Output the [X, Y] coordinate of the center of the cell containing the given text.  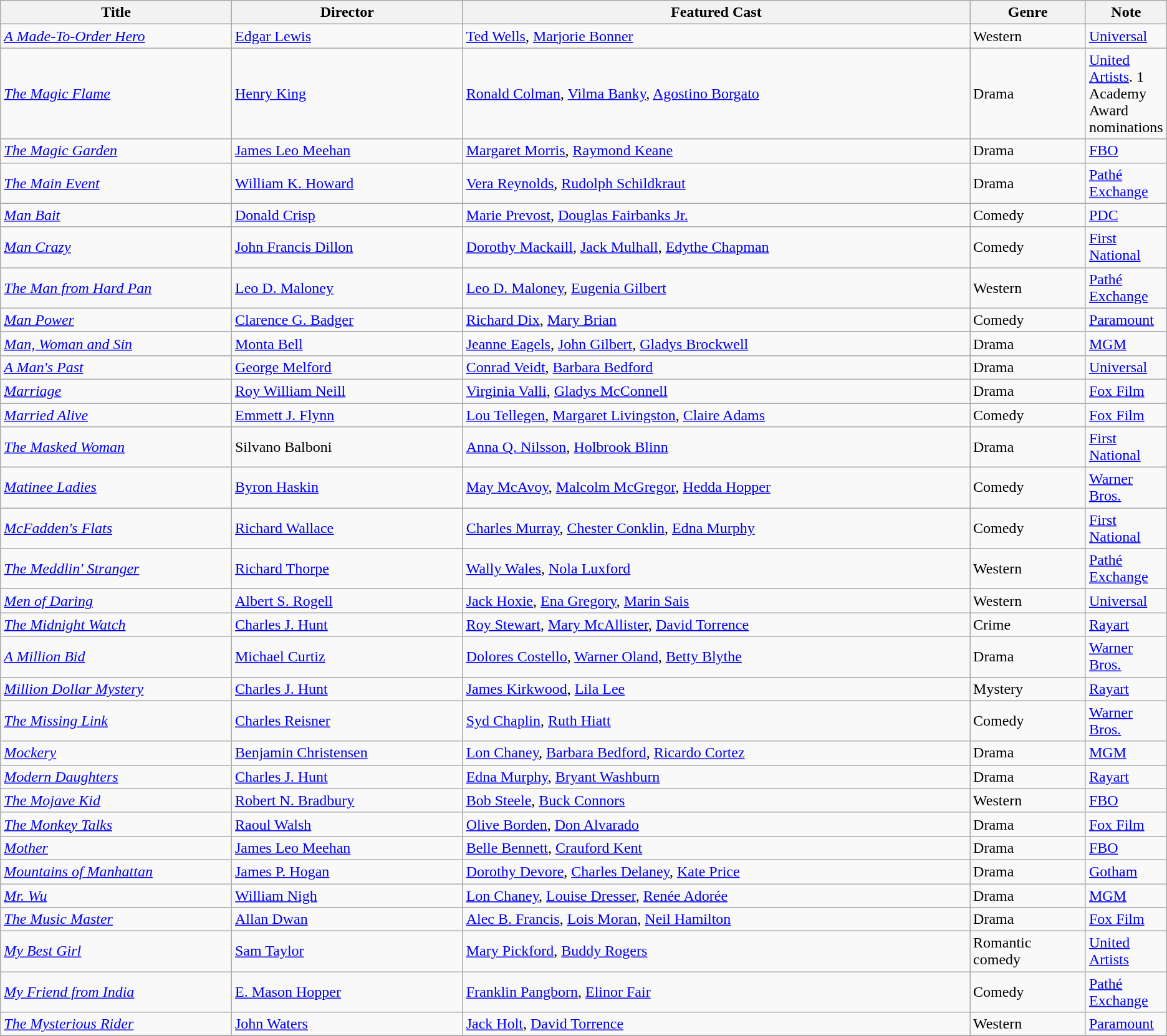
The Music Master [116, 919]
William Nigh [347, 896]
The Mysterious Rider [116, 1024]
The Meddlin' Stranger [116, 568]
Roy Stewart, Mary McAllister, David Torrence [716, 625]
The Missing Link [116, 721]
The Magic Garden [116, 151]
Ronald Colman, Vilma Banky, Agostino Borgato [716, 94]
Dorothy Devore, Charles Delaney, Kate Price [716, 871]
Married Alive [116, 415]
Genre [1028, 12]
Ted Wells, Marjorie Bonner [716, 36]
Matinee Ladies [116, 487]
Byron Haskin [347, 487]
Wally Wales, Nola Luxford [716, 568]
Dorothy Mackaill, Jack Mulhall, Edythe Chapman [716, 247]
James Kirkwood, Lila Lee [716, 689]
May McAvoy, Malcolm McGregor, Hedda Hopper [716, 487]
Alec B. Francis, Lois Moran, Neil Hamilton [716, 919]
Man Power [116, 320]
The Midnight Watch [116, 625]
Clarence G. Badger [347, 320]
The Mojave Kid [116, 800]
Robert N. Bradbury [347, 800]
Title [116, 12]
Silvano Balboni [347, 448]
Mother [116, 848]
John Waters [347, 1024]
PDC [1126, 215]
The Monkey Talks [116, 824]
Mystery [1028, 689]
United Artists. 1 Academy Award nominations [1126, 94]
Allan Dwan [347, 919]
Dolores Costello, Warner Oland, Betty Blythe [716, 657]
The Main Event [116, 183]
Syd Chaplin, Ruth Hiatt [716, 721]
Modern Daughters [116, 777]
United Artists [1126, 951]
Romantic comedy [1028, 951]
Anna Q. Nilsson, Holbrook Blinn [716, 448]
Benjamin Christensen [347, 753]
William K. Howard [347, 183]
Crime [1028, 625]
The Magic Flame [116, 94]
Henry King [347, 94]
Marie Prevost, Douglas Fairbanks Jr. [716, 215]
Mary Pickford, Buddy Rogers [716, 951]
Richard Wallace [347, 529]
Lon Chaney, Barbara Bedford, Ricardo Cortez [716, 753]
Leo D. Maloney [347, 288]
Featured Cast [716, 12]
The Masked Woman [116, 448]
Franklin Pangborn, Elinor Fair [716, 992]
Charles Reisner [347, 721]
Raoul Walsh [347, 824]
Leo D. Maloney, Eugenia Gilbert [716, 288]
Note [1126, 12]
Edna Murphy, Bryant Washburn [716, 777]
Charles Murray, Chester Conklin, Edna Murphy [716, 529]
E. Mason Hopper [347, 992]
Albert S. Rogell [347, 601]
Lon Chaney, Louise Dresser, Renée Adorée [716, 896]
Jack Hoxie, Ena Gregory, Marin Sais [716, 601]
Olive Borden, Don Alvarado [716, 824]
Sam Taylor [347, 951]
My Best Girl [116, 951]
McFadden's Flats [116, 529]
Belle Bennett, Crauford Kent [716, 848]
Roy William Neill [347, 391]
A Made-To-Order Hero [116, 36]
Director [347, 12]
A Man's Past [116, 367]
Virginia Valli, Gladys McConnell [716, 391]
Emmett J. Flynn [347, 415]
Man Bait [116, 215]
Jeanne Eagels, John Gilbert, Gladys Brockwell [716, 343]
Man Crazy [116, 247]
James P. Hogan [347, 871]
Marriage [116, 391]
Mockery [116, 753]
Donald Crisp [347, 215]
John Francis Dillon [347, 247]
Million Dollar Mystery [116, 689]
Mr. Wu [116, 896]
Jack Holt, David Torrence [716, 1024]
The Man from Hard Pan [116, 288]
Mountains of Manhattan [116, 871]
Monta Bell [347, 343]
My Friend from India [116, 992]
Richard Thorpe [347, 568]
Margaret Morris, Raymond Keane [716, 151]
Conrad Veidt, Barbara Bedford [716, 367]
Michael Curtiz [347, 657]
Man, Woman and Sin [116, 343]
Men of Daring [116, 601]
Bob Steele, Buck Connors [716, 800]
Lou Tellegen, Margaret Livingston, Claire Adams [716, 415]
Gotham [1126, 871]
Richard Dix, Mary Brian [716, 320]
Vera Reynolds, Rudolph Schildkraut [716, 183]
George Melford [347, 367]
A Million Bid [116, 657]
Edgar Lewis [347, 36]
